Pinpoint the cell where the given text exists, returning its (x, y) midpoint coordinate. 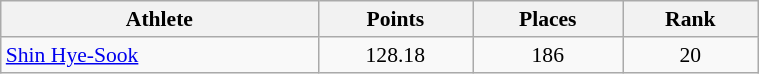
128.18 (396, 55)
186 (548, 55)
Athlete (160, 19)
Shin Hye-Sook (160, 55)
Places (548, 19)
20 (690, 55)
Rank (690, 19)
Points (396, 19)
